Locate the cell with the specified text and output its (X, Y) center coordinate. 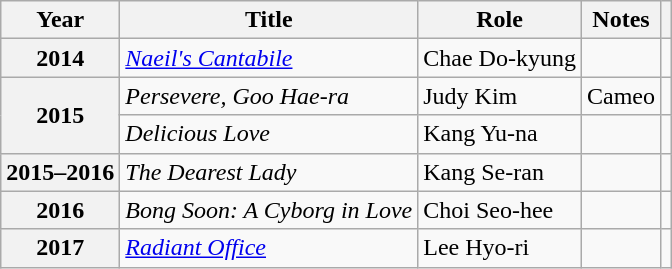
2014 (60, 58)
Kang Se-ran (500, 172)
Notes (620, 20)
Kang Yu-na (500, 134)
Naeil's Cantabile (269, 58)
Lee Hyo-ri (500, 248)
2016 (60, 210)
Chae Do-kyung (500, 58)
2015 (60, 115)
Judy Kim (500, 96)
Role (500, 20)
2017 (60, 248)
Choi Seo-hee (500, 210)
2015–2016 (60, 172)
Delicious Love (269, 134)
The Dearest Lady (269, 172)
Title (269, 20)
Persevere, Goo Hae-ra (269, 96)
Year (60, 20)
Bong Soon: A Cyborg in Love (269, 210)
Radiant Office (269, 248)
Cameo (620, 96)
